Scan for the cell matching the given text and deliver its (x, y) coordinate at center. 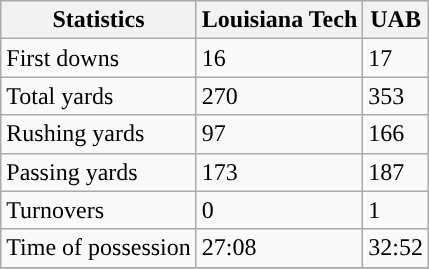
187 (396, 172)
17 (396, 58)
353 (396, 96)
27:08 (279, 248)
First downs (99, 58)
UAB (396, 20)
32:52 (396, 248)
Passing yards (99, 172)
Total yards (99, 96)
1 (396, 210)
Louisiana Tech (279, 20)
173 (279, 172)
16 (279, 58)
270 (279, 96)
Turnovers (99, 210)
Rushing yards (99, 134)
Time of possession (99, 248)
Statistics (99, 20)
97 (279, 134)
0 (279, 210)
166 (396, 134)
